Detect which cell encompasses the target text, then output its [x, y] center coordinate. 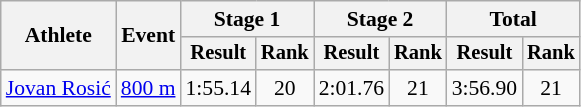
800 m [148, 88]
Stage 1 [248, 19]
Athlete [58, 36]
Stage 2 [380, 19]
Event [148, 36]
Jovan Rosić [58, 88]
20 [285, 88]
Total [514, 19]
2:01.76 [352, 88]
3:56.90 [484, 88]
1:55.14 [218, 88]
